For the text-containing cell, return its midpoint in (X, Y) coordinate format. 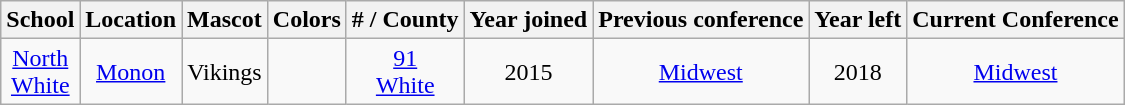
91 White (405, 72)
Monon (131, 72)
Year joined (528, 20)
Vikings (225, 72)
Mascot (225, 20)
Location (131, 20)
School (40, 20)
North White (40, 72)
Current Conference (1016, 20)
# / County (405, 20)
Colors (306, 20)
Year left (858, 20)
2015 (528, 72)
Previous conference (701, 20)
2018 (858, 72)
